From the cell containing the given text, extract its center point as (x, y) coordinate. 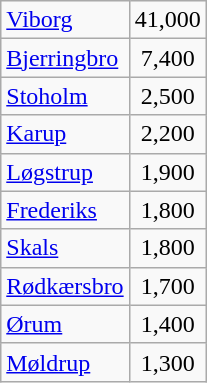
Frederiks (65, 210)
Skals (65, 248)
Viborg (65, 20)
1,400 (168, 324)
7,400 (168, 58)
Rødkærsbro (65, 286)
2,200 (168, 134)
2,500 (168, 96)
Løgstrup (65, 172)
41,000 (168, 20)
1,900 (168, 172)
1,700 (168, 286)
Karup (65, 134)
Bjerringbro (65, 58)
Møldrup (65, 362)
Ørum (65, 324)
1,300 (168, 362)
Stoholm (65, 96)
